Return the [x, y] coordinate for the center point of the cell that contains the specified text.  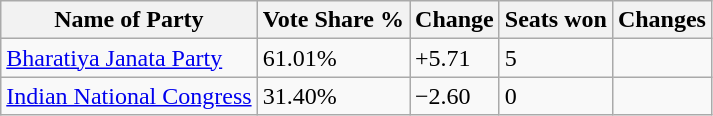
Change [455, 20]
Name of Party [129, 20]
5 [556, 58]
61.01% [333, 58]
−2.60 [455, 96]
31.40% [333, 96]
Vote Share % [333, 20]
+5.71 [455, 58]
Changes [662, 20]
0 [556, 96]
Seats won [556, 20]
Bharatiya Janata Party [129, 58]
Indian National Congress [129, 96]
